Search for the cell housing the specified text and yield its [x, y] center coordinate. 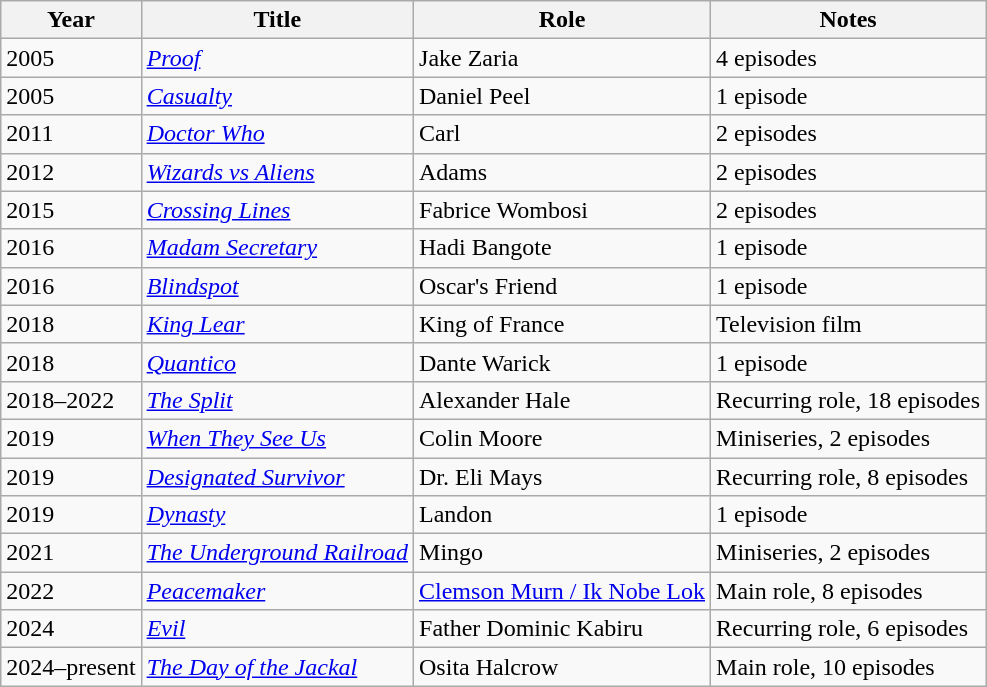
Alexander Hale [562, 400]
Recurring role, 6 episodes [848, 629]
The Underground Railroad [277, 553]
Adams [562, 172]
2011 [71, 134]
Wizards vs Aliens [277, 172]
Oscar's Friend [562, 286]
King Lear [277, 324]
Doctor Who [277, 134]
King of France [562, 324]
2012 [71, 172]
2022 [71, 591]
Colin Moore [562, 438]
2018–2022 [71, 400]
Recurring role, 8 episodes [848, 477]
Father Dominic Kabiru [562, 629]
Title [277, 20]
4 episodes [848, 58]
Recurring role, 18 episodes [848, 400]
Quantico [277, 362]
2015 [71, 210]
Main role, 8 episodes [848, 591]
Role [562, 20]
The Day of the Jackal [277, 667]
Clemson Murn / Ik Nobe Lok [562, 591]
When They See Us [277, 438]
The Split [277, 400]
Blindspot [277, 286]
Dynasty [277, 515]
Proof [277, 58]
Mingo [562, 553]
Daniel Peel [562, 96]
Year [71, 20]
Television film [848, 324]
2024–present [71, 667]
Dante Warick [562, 362]
Landon [562, 515]
Hadi Bangote [562, 248]
Dr. Eli Mays [562, 477]
Carl [562, 134]
Jake Zaria [562, 58]
Madam Secretary [277, 248]
Notes [848, 20]
Crossing Lines [277, 210]
2024 [71, 629]
2021 [71, 553]
Peacemaker [277, 591]
Evil [277, 629]
Casualty [277, 96]
Fabrice Wombosi [562, 210]
Osita Halcrow [562, 667]
Main role, 10 episodes [848, 667]
Designated Survivor [277, 477]
